Detect which cell encompasses the target text, then output its (X, Y) center coordinate. 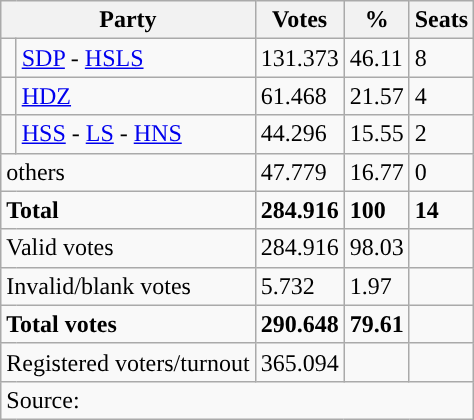
47.779 (300, 172)
SDP - HSLS (136, 58)
8 (441, 58)
4 (441, 96)
21.57 (376, 96)
Registered voters/turnout (128, 362)
Total (128, 210)
1.97 (376, 286)
44.296 (300, 134)
Seats (441, 20)
79.61 (376, 324)
Source: (238, 400)
HDZ (136, 96)
others (128, 172)
98.03 (376, 248)
290.648 (300, 324)
Total votes (128, 324)
Party (128, 20)
2 (441, 134)
Invalid/blank votes (128, 286)
Votes (300, 20)
46.11 (376, 58)
% (376, 20)
16.77 (376, 172)
61.468 (300, 96)
5.732 (300, 286)
15.55 (376, 134)
100 (376, 210)
365.094 (300, 362)
14 (441, 210)
Valid votes (128, 248)
131.373 (300, 58)
0 (441, 172)
HSS - LS - HNS (136, 134)
